Scan for the cell matching the given text and deliver its (x, y) coordinate at center. 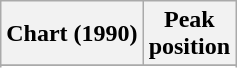
Peakposition (189, 34)
Chart (1990) (72, 34)
